Capture the cell that displays the provided text and extract its [X, Y] central coordinate. 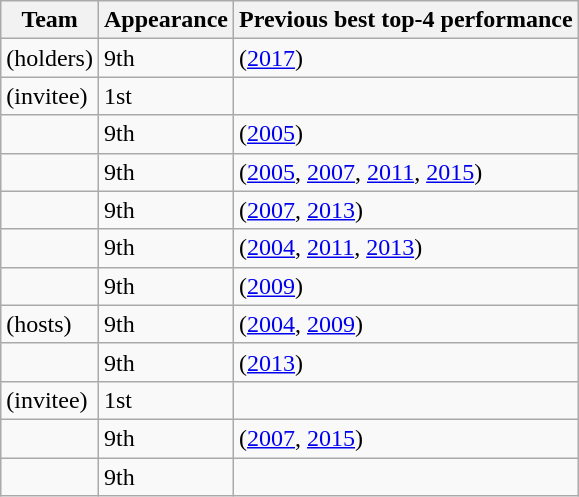
Appearance [166, 20]
(2007, 2013) [406, 210]
(2005, 2007, 2011, 2015) [406, 172]
(2009) [406, 286]
(holders) [50, 58]
Team [50, 20]
(2017) [406, 58]
(2013) [406, 362]
Previous best top-4 performance [406, 20]
(2004, 2011, 2013) [406, 248]
(2004, 2009) [406, 324]
(2007, 2015) [406, 438]
(hosts) [50, 324]
(2005) [406, 134]
